Find where the given text appears and provide that cell's center as (x, y) coordinate. 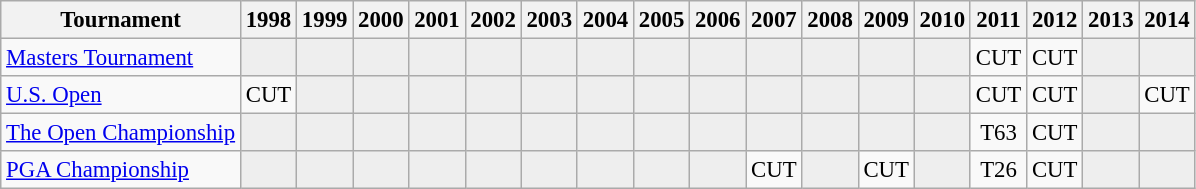
PGA Championship (121, 170)
2010 (942, 20)
2008 (830, 20)
2002 (493, 20)
2001 (437, 20)
1998 (268, 20)
Tournament (121, 20)
2012 (1055, 20)
1999 (325, 20)
2004 (605, 20)
2013 (1111, 20)
T26 (998, 170)
2007 (774, 20)
Masters Tournament (121, 58)
2005 (661, 20)
T63 (998, 133)
2000 (381, 20)
2003 (549, 20)
U.S. Open (121, 95)
2011 (998, 20)
2009 (886, 20)
2014 (1167, 20)
The Open Championship (121, 133)
2006 (718, 20)
